Return (X, Y) of the center of cell containing provided text 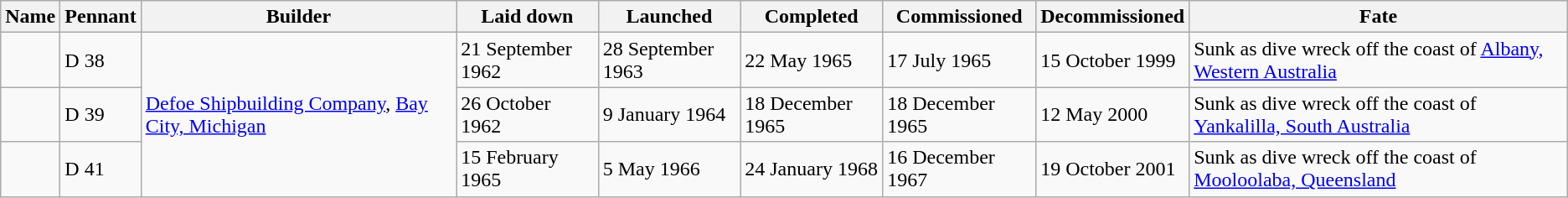
Launched (669, 17)
Completed (812, 17)
21 September 1962 (528, 60)
Fate (1379, 17)
5 May 1966 (669, 169)
19 October 2001 (1112, 169)
Sunk as dive wreck off the coast of Albany, Western Australia (1379, 60)
Sunk as dive wreck off the coast of Yankalilla, South Australia (1379, 114)
Builder (298, 17)
D 39 (101, 114)
28 September 1963 (669, 60)
Decommissioned (1112, 17)
12 May 2000 (1112, 114)
D 41 (101, 169)
Pennant (101, 17)
Laid down (528, 17)
15 February 1965 (528, 169)
17 July 1965 (960, 60)
Defoe Shipbuilding Company, Bay City, Michigan (298, 114)
9 January 1964 (669, 114)
Sunk as dive wreck off the coast of Mooloolaba, Queensland (1379, 169)
24 January 1968 (812, 169)
Name (30, 17)
22 May 1965 (812, 60)
D 38 (101, 60)
16 December 1967 (960, 169)
Commissioned (960, 17)
15 October 1999 (1112, 60)
26 October 1962 (528, 114)
